Determine the (x, y) coordinate at the center of the cell enclosing the given text.  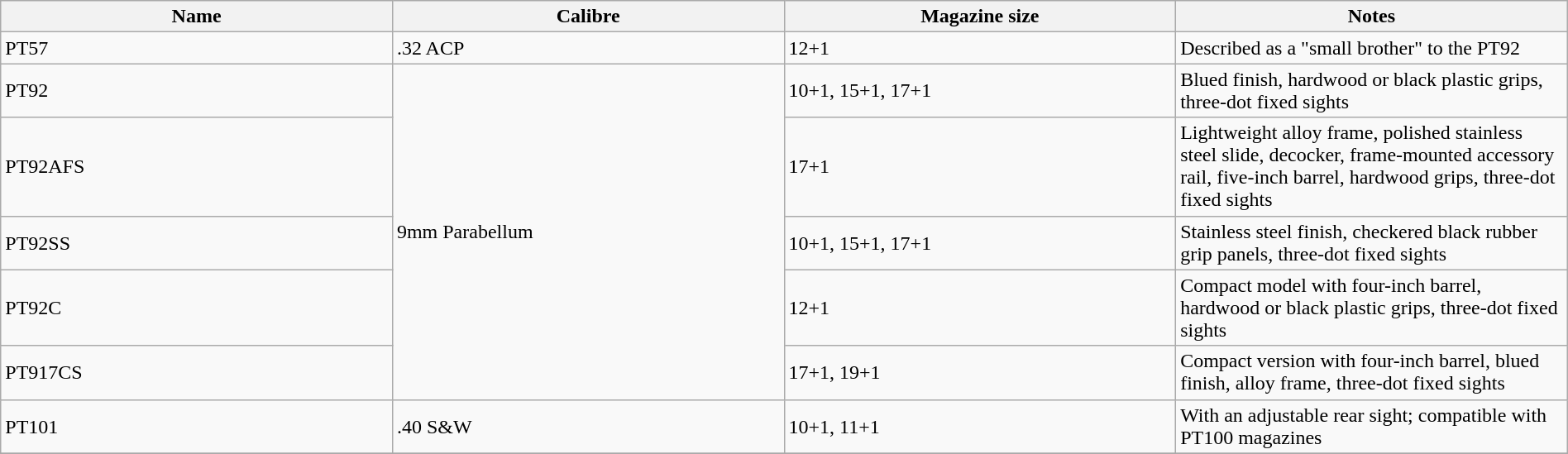
PT101 (197, 427)
Notes (1372, 17)
Name (197, 17)
.32 ACP (588, 48)
PT92AFS (197, 167)
Stainless steel finish, checkered black rubber grip panels, three-dot fixed sights (1372, 243)
.40 S&W (588, 427)
Blued finish, hardwood or black plastic grips, three-dot fixed sights (1372, 91)
17+1 (980, 167)
PT57 (197, 48)
With an adjustable rear sight; compatible with PT100 magazines (1372, 427)
PT92C (197, 308)
9mm Parabellum (588, 232)
Described as a "small brother" to the PT92 (1372, 48)
PT92SS (197, 243)
10+1, 11+1 (980, 427)
Compact version with four-inch barrel, blued finish, alloy frame, three-dot fixed sights (1372, 372)
Calibre (588, 17)
Magazine size (980, 17)
PT92 (197, 91)
PT917CS (197, 372)
Compact model with four-inch barrel, hardwood or black plastic grips, three-dot fixed sights (1372, 308)
17+1, 19+1 (980, 372)
